Capture the cell that displays the provided text and extract its [x, y] central coordinate. 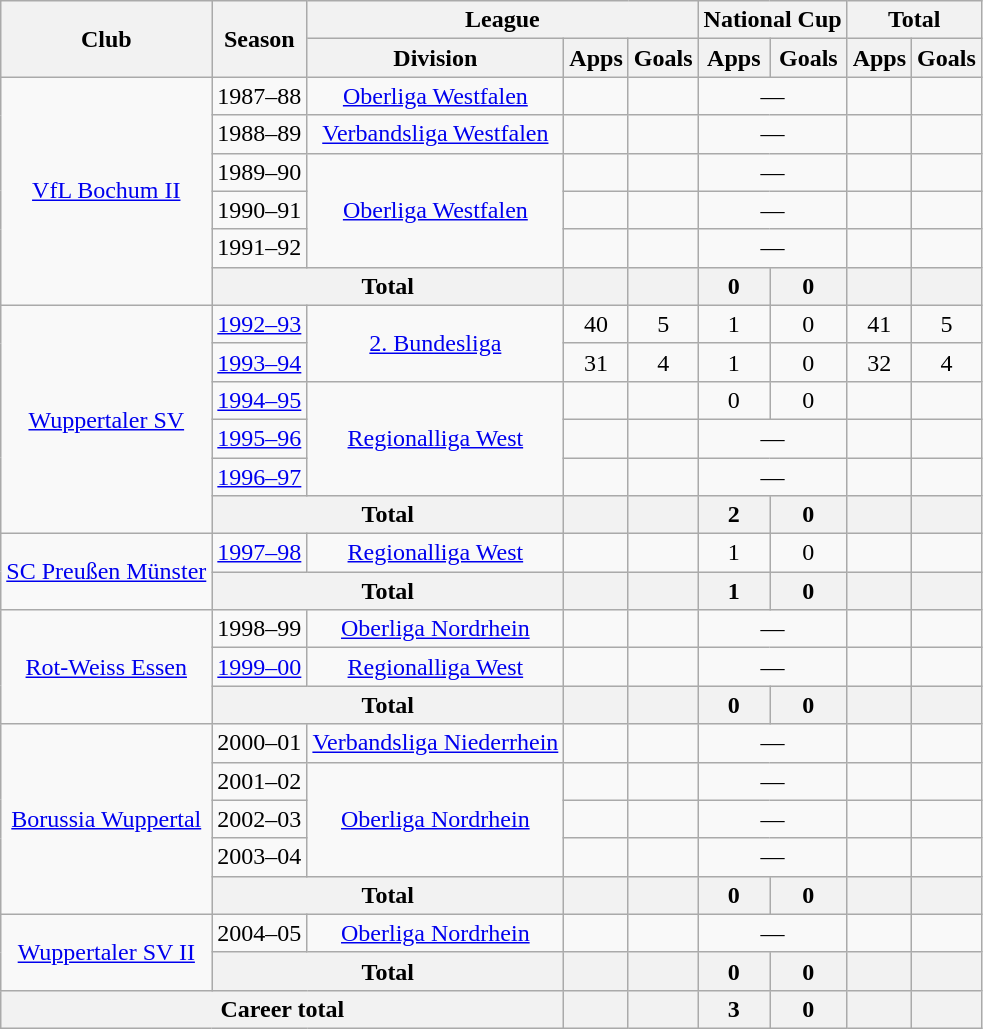
1992–93 [260, 324]
1990–91 [260, 210]
3 [734, 1009]
31 [596, 362]
32 [879, 362]
National Cup [772, 20]
Borussia Wuppertal [106, 819]
League [502, 20]
1988–89 [260, 134]
1994–95 [260, 400]
SC Preußen Münster [106, 572]
1998–99 [260, 629]
Wuppertaler SV [106, 419]
2. Bundesliga [436, 343]
Division [436, 58]
2 [734, 515]
VfL Bochum II [106, 191]
1995–96 [260, 438]
1989–90 [260, 172]
Club [106, 39]
Verbandsliga Westfalen [436, 134]
1999–00 [260, 667]
2001–02 [260, 781]
2002–03 [260, 819]
1987–88 [260, 96]
2004–05 [260, 933]
Career total [282, 1009]
Rot-Weiss Essen [106, 667]
2000–01 [260, 743]
40 [596, 324]
1996–97 [260, 477]
1993–94 [260, 362]
1997–98 [260, 553]
Wuppertaler SV II [106, 952]
Season [260, 39]
Verbandsliga Niederrhein [436, 743]
1991–92 [260, 248]
41 [879, 324]
2003–04 [260, 857]
